Locate the cell with the specified text and output its [X, Y] center coordinate. 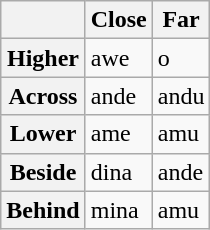
Behind [43, 210]
awe [118, 58]
o [181, 58]
mina [118, 210]
Far [181, 20]
Across [43, 96]
Close [118, 20]
dina [118, 172]
ame [118, 134]
andu [181, 96]
Beside [43, 172]
Higher [43, 58]
Lower [43, 134]
